Provide the [x, y] coordinate of the cell's center where the given text is located.  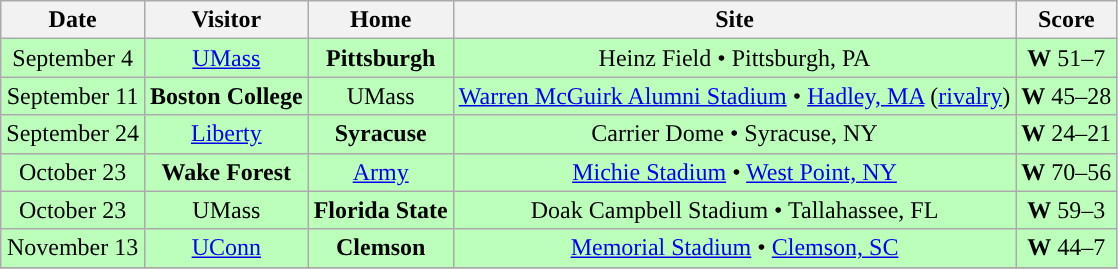
W 45–28 [1066, 96]
Florida State [380, 210]
W 24–21 [1066, 134]
W 51–7 [1066, 58]
UConn [226, 248]
Clemson [380, 248]
November 13 [73, 248]
W 59–3 [1066, 210]
September 4 [73, 58]
Memorial Stadium • Clemson, SC [734, 248]
Army [380, 172]
Score [1066, 20]
Liberty [226, 134]
Syracuse [380, 134]
Heinz Field • Pittsburgh, PA [734, 58]
Site [734, 20]
Michie Stadium • West Point, NY [734, 172]
September 24 [73, 134]
September 11 [73, 96]
Carrier Dome • Syracuse, NY [734, 134]
Doak Campbell Stadium • Tallahassee, FL [734, 210]
Wake Forest [226, 172]
W 44–7 [1066, 248]
Boston College [226, 96]
Visitor [226, 20]
Home [380, 20]
W 70–56 [1066, 172]
Warren McGuirk Alumni Stadium • Hadley, MA (rivalry) [734, 96]
Pittsburgh [380, 58]
Date [73, 20]
